Extract the [X, Y] coordinate from the center of the cell holding the provided text.  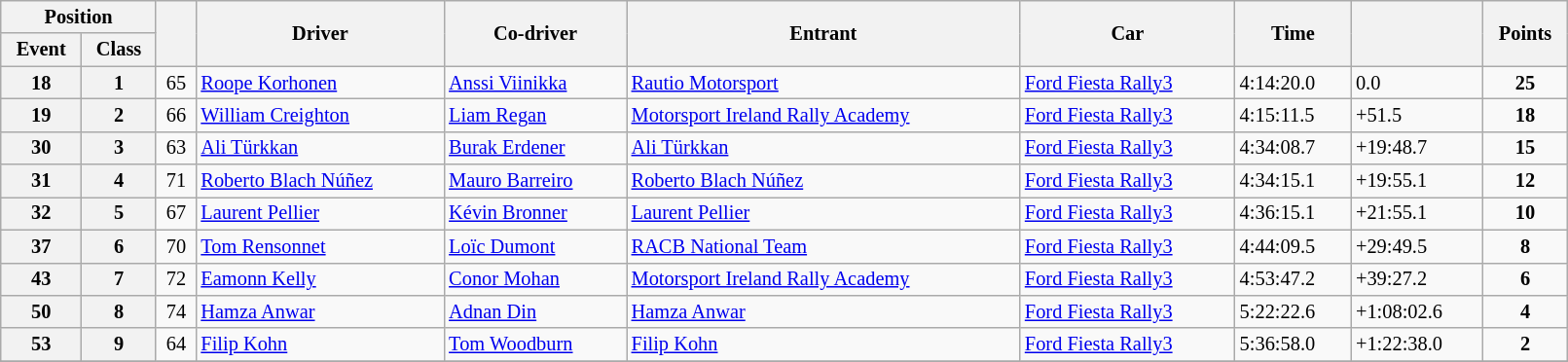
4:36:15.1 [1293, 213]
63 [175, 148]
1 [119, 83]
Car [1127, 33]
Adnan Din [535, 311]
70 [175, 246]
71 [175, 181]
15 [1525, 148]
64 [175, 344]
10 [1525, 213]
72 [175, 279]
30 [41, 148]
37 [41, 246]
Anssi Viinikka [535, 83]
5:22:22.6 [1293, 311]
43 [41, 279]
4:34:15.1 [1293, 181]
3 [119, 148]
53 [41, 344]
67 [175, 213]
+1:22:38.0 [1417, 344]
Mauro Barreiro [535, 181]
+51.5 [1417, 115]
Burak Erdener [535, 148]
0.0 [1417, 83]
Class [119, 50]
RACB National Team [823, 246]
+19:55.1 [1417, 181]
74 [175, 311]
Driver [319, 33]
Eamonn Kelly [319, 279]
+19:48.7 [1417, 148]
12 [1525, 181]
66 [175, 115]
Points [1525, 33]
Time [1293, 33]
4:34:08.7 [1293, 148]
Co-driver [535, 33]
William Creighton [319, 115]
Conor Mohan [535, 279]
Rautio Motorsport [823, 83]
+39:27.2 [1417, 279]
Event [41, 50]
Tom Woodburn [535, 344]
Entrant [823, 33]
Kévin Bronner [535, 213]
4:15:11.5 [1293, 115]
25 [1525, 83]
9 [119, 344]
Position [79, 17]
Liam Regan [535, 115]
19 [41, 115]
4:14:20.0 [1293, 83]
50 [41, 311]
+29:49.5 [1417, 246]
+1:08:02.6 [1417, 311]
4:53:47.2 [1293, 279]
Tom Rensonnet [319, 246]
7 [119, 279]
5 [119, 213]
32 [41, 213]
65 [175, 83]
5:36:58.0 [1293, 344]
Roope Korhonen [319, 83]
31 [41, 181]
4:44:09.5 [1293, 246]
Loïc Dumont [535, 246]
+21:55.1 [1417, 213]
